Search for the cell housing the specified text and yield its (X, Y) center coordinate. 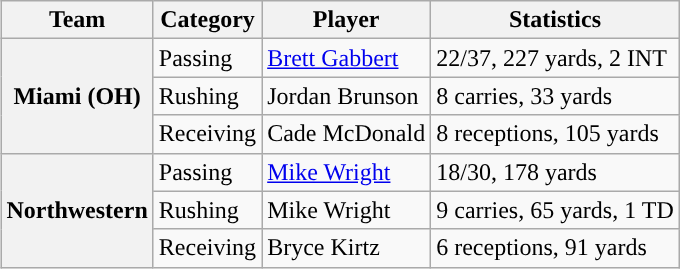
22/37, 227 yards, 2 INT (556, 58)
8 carries, 33 yards (556, 96)
Miami (OH) (77, 96)
Player (346, 20)
18/30, 178 yards (556, 172)
6 receptions, 91 yards (556, 248)
Jordan Brunson (346, 96)
Northwestern (77, 210)
8 receptions, 105 yards (556, 134)
Category (207, 20)
Team (77, 20)
9 carries, 65 yards, 1 TD (556, 210)
Bryce Kirtz (346, 248)
Brett Gabbert (346, 58)
Statistics (556, 20)
Cade McDonald (346, 134)
